Output the [X, Y] coordinate of the center of the cell containing the given text.  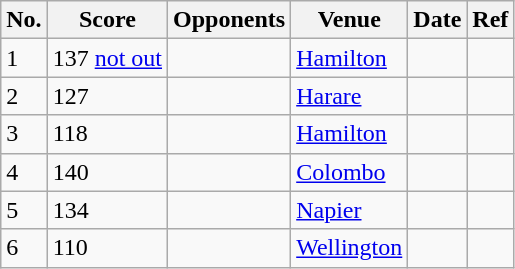
Napier [350, 210]
Score [107, 20]
118 [107, 134]
Wellington [350, 248]
140 [107, 172]
Opponents [230, 20]
Venue [350, 20]
5 [24, 210]
110 [107, 248]
6 [24, 248]
137 not out [107, 58]
127 [107, 96]
1 [24, 58]
No. [24, 20]
Ref [490, 20]
2 [24, 96]
Colombo [350, 172]
Date [438, 20]
134 [107, 210]
Harare [350, 96]
3 [24, 134]
4 [24, 172]
